Provide the (X, Y) coordinate of the cell's center where the given text is located.  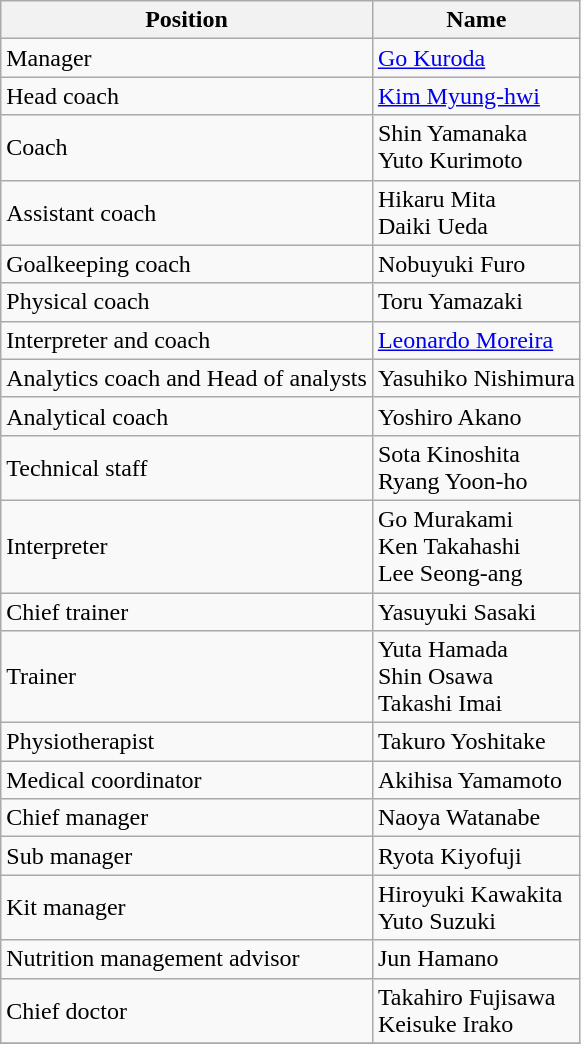
Yasuhiko Nishimura (476, 378)
Kim Myung-hwi (476, 96)
Analytics coach and Head of analysts (187, 378)
Chief manager (187, 818)
Akihisa Yamamoto (476, 780)
Nobuyuki Furo (476, 264)
Naoya Watanabe (476, 818)
Manager (187, 58)
Coach (187, 148)
Yuta Hamada Shin Osawa Takashi Imai (476, 677)
Chief doctor (187, 1010)
Position (187, 20)
Hiroyuki Kawakita Yuto Suzuki (476, 908)
Takuro Yoshitake (476, 742)
Sub manager (187, 856)
Shin Yamanaka Yuto Kurimoto (476, 148)
Go Kuroda (476, 58)
Hikaru Mita Daiki Ueda (476, 212)
Analytical coach (187, 416)
Chief trainer (187, 611)
Yasuyuki Sasaki (476, 611)
Nutrition management advisor (187, 959)
Kit manager (187, 908)
Yoshiro Akano (476, 416)
Technical staff (187, 468)
Toru Yamazaki (476, 302)
Leonardo Moreira (476, 340)
Trainer (187, 677)
Ryota Kiyofuji (476, 856)
Interpreter and coach (187, 340)
Physical coach (187, 302)
Name (476, 20)
Interpreter (187, 546)
Sota Kinoshita Ryang Yoon-ho (476, 468)
Goalkeeping coach (187, 264)
Takahiro Fujisawa Keisuke Irako (476, 1010)
Medical coordinator (187, 780)
Head coach (187, 96)
Go Murakami Ken Takahashi Lee Seong-ang (476, 546)
Assistant coach (187, 212)
Jun Hamano (476, 959)
Physiotherapist (187, 742)
